Find where the given text appears and provide that cell's center as (X, Y) coordinate. 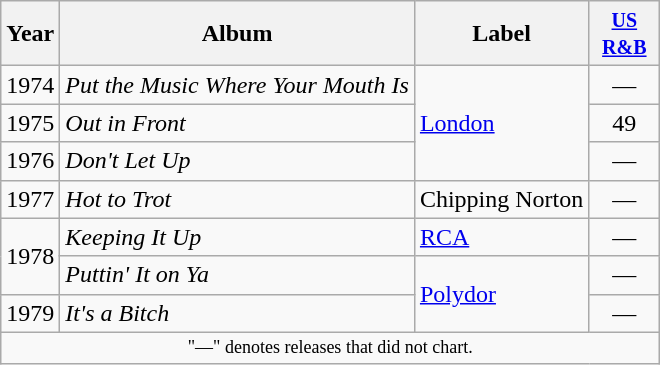
Polydor (501, 294)
1976 (30, 161)
1978 (30, 256)
London (501, 123)
1977 (30, 199)
1975 (30, 123)
49 (624, 123)
RCA (501, 237)
Chipping Norton (501, 199)
Year (30, 34)
1979 (30, 313)
Keeping It Up (238, 237)
It's a Bitch (238, 313)
Album (238, 34)
Put the Music Where Your Mouth Is (238, 85)
"—" denotes releases that did not chart. (330, 348)
Puttin' It on Ya (238, 275)
Don't Let Up (238, 161)
US R&B (624, 34)
Label (501, 34)
1974 (30, 85)
Hot to Trot (238, 199)
Out in Front (238, 123)
